Extract the [x, y] coordinate from the center of the cell holding the provided text.  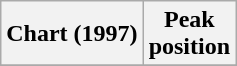
Peakposition [189, 34]
Chart (1997) [72, 34]
